Detect which cell encompasses the target text, then output its (X, Y) center coordinate. 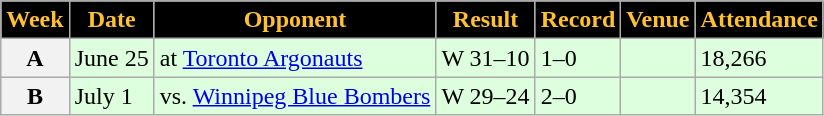
Venue (658, 20)
Opponent (295, 20)
Date (112, 20)
A (35, 58)
at Toronto Argonauts (295, 58)
July 1 (112, 96)
2–0 (578, 96)
Week (35, 20)
1–0 (578, 58)
vs. Winnipeg Blue Bombers (295, 96)
B (35, 96)
Result (486, 20)
W 29–24 (486, 96)
W 31–10 (486, 58)
June 25 (112, 58)
14,354 (759, 96)
Record (578, 20)
18,266 (759, 58)
Attendance (759, 20)
